Determine the (x, y) coordinate at the center of the cell enclosing the given text.  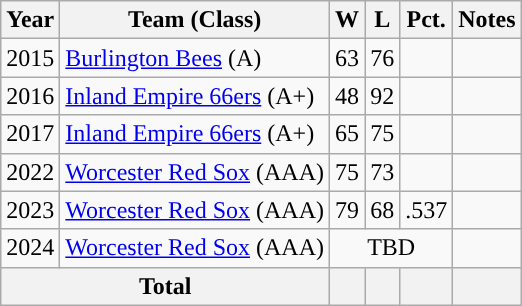
Notes (487, 20)
TBD (392, 248)
Total (166, 286)
2016 (30, 96)
W (348, 20)
L (382, 20)
Pct. (426, 20)
2023 (30, 210)
65 (348, 134)
.537 (426, 210)
2017 (30, 134)
76 (382, 58)
73 (382, 172)
68 (382, 210)
92 (382, 96)
63 (348, 58)
79 (348, 210)
2015 (30, 58)
48 (348, 96)
2024 (30, 248)
Year (30, 20)
Burlington Bees (A) (195, 58)
2022 (30, 172)
Team (Class) (195, 20)
